Output the [x, y] coordinate of the center of the cell containing the given text.  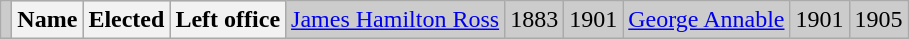
James Hamilton Ross [396, 20]
Elected [126, 20]
Name [48, 20]
Left office [228, 20]
1905 [878, 20]
1883 [534, 20]
George Annable [706, 20]
